Return (X, Y) of the center of cell containing provided text 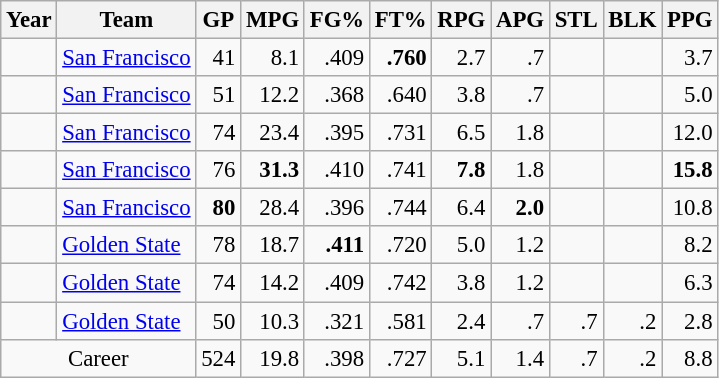
19.8 (273, 358)
.368 (336, 95)
.742 (400, 283)
50 (218, 321)
15.8 (690, 170)
14.2 (273, 283)
.581 (400, 321)
BLK (632, 20)
.410 (336, 170)
.731 (400, 133)
.321 (336, 321)
PPG (690, 20)
2.7 (462, 58)
80 (218, 208)
MPG (273, 20)
2.8 (690, 321)
12.2 (273, 95)
Career (98, 358)
31.3 (273, 170)
2.0 (520, 208)
6.3 (690, 283)
23.4 (273, 133)
8.8 (690, 358)
.395 (336, 133)
GP (218, 20)
524 (218, 358)
18.7 (273, 245)
8.1 (273, 58)
3.7 (690, 58)
7.8 (462, 170)
FG% (336, 20)
.760 (400, 58)
10.3 (273, 321)
RPG (462, 20)
Team (126, 20)
8.2 (690, 245)
6.5 (462, 133)
12.0 (690, 133)
FT% (400, 20)
2.4 (462, 321)
.720 (400, 245)
5.1 (462, 358)
.727 (400, 358)
78 (218, 245)
STL (576, 20)
41 (218, 58)
.744 (400, 208)
1.4 (520, 358)
6.4 (462, 208)
.396 (336, 208)
28.4 (273, 208)
APG (520, 20)
76 (218, 170)
10.8 (690, 208)
.411 (336, 245)
51 (218, 95)
.398 (336, 358)
Year (29, 20)
.741 (400, 170)
.640 (400, 95)
